Search for the cell housing the specified text and yield its (X, Y) center coordinate. 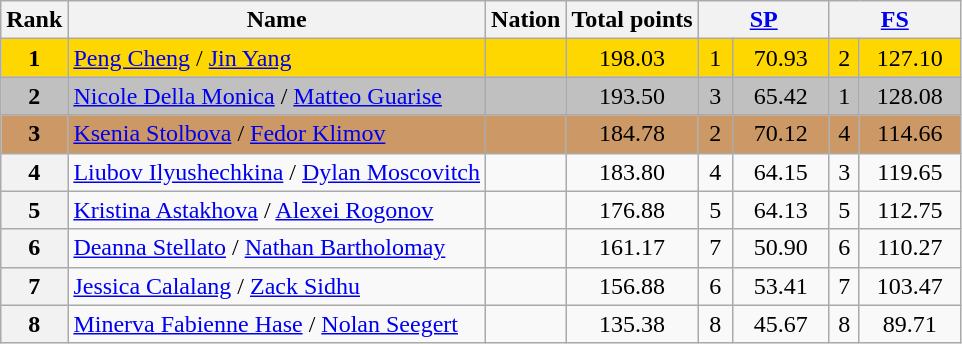
161.17 (632, 248)
112.75 (910, 210)
156.88 (632, 286)
45.67 (780, 324)
183.80 (632, 172)
135.38 (632, 324)
176.88 (632, 210)
119.65 (910, 172)
65.42 (780, 96)
Rank (34, 20)
127.10 (910, 58)
114.66 (910, 134)
193.50 (632, 96)
Nicole Della Monica / Matteo Guarise (277, 96)
70.12 (780, 134)
Total points (632, 20)
53.41 (780, 286)
184.78 (632, 134)
Ksenia Stolbova / Fedor Klimov (277, 134)
50.90 (780, 248)
Jessica Calalang / Zack Sidhu (277, 286)
Name (277, 20)
128.08 (910, 96)
FS (894, 20)
Kristina Astakhova / Alexei Rogonov (277, 210)
103.47 (910, 286)
64.13 (780, 210)
Nation (526, 20)
64.15 (780, 172)
Minerva Fabienne Hase / Nolan Seegert (277, 324)
70.93 (780, 58)
198.03 (632, 58)
Peng Cheng / Jin Yang (277, 58)
SP (764, 20)
Liubov Ilyushechkina / Dylan Moscovitch (277, 172)
Deanna Stellato / Nathan Bartholomay (277, 248)
110.27 (910, 248)
89.71 (910, 324)
